Identify which cell holds the provided text, then report its [x, y] central coordinate. 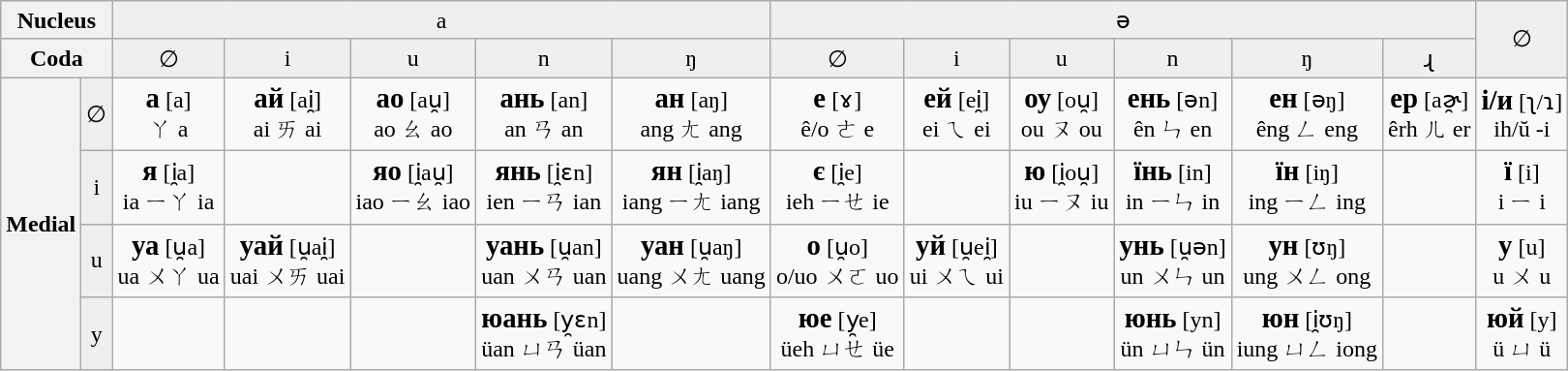
уа [u̯a]ua ㄨㄚ ua [168, 261]
ан [aŋ]ang ㄤ ang [691, 114]
їнь [in]in ㄧㄣ in [1173, 187]
ю [i̯ou̯]iu ㄧㄡ iu [1062, 187]
ань [an]an ㄢ an [544, 114]
я [i̯a]ia ㄧㄚ ia [168, 187]
і/и [ʅ/ɿ]ih/ŭ -i [1522, 114]
уай [u̯ai̯]uai ㄨㄞ uai [287, 261]
a [a]ㄚ a [168, 114]
ай [ai̯]ai ㄞ ai [287, 114]
юнь [yn]ün ㄩㄣ ün [1173, 334]
юе [y̯e]üeh ㄩㄝ üe [837, 334]
юн [i̯ʊŋ]iung ㄩㄥ iong [1307, 334]
Medial [41, 224]
a [441, 20]
є [i̯e]ieh ㄧㄝ ie [837, 187]
е [ɤ]ê/o ㄜ e [837, 114]
ей [ei̯]ei ㄟ ei [956, 114]
ень [ən]ên ㄣ en [1173, 114]
ї [i]i ㄧ i [1522, 187]
янь [i̯ɛn]ien ㄧㄢ ian [544, 187]
юань [y̯ɛn]üan ㄩㄢ üan [544, 334]
їн [iŋ]ing ㄧㄥ ing [1307, 187]
яо [i̯au̯]iao ㄧㄠ iao [413, 187]
ɻ [1430, 58]
уан [u̯aŋ]uang ㄨㄤ uang [691, 261]
Coda [56, 58]
y [97, 334]
ян [i̯aŋ]iang ㄧㄤ iang [691, 187]
юй [y]ü ㄩ ü [1522, 334]
унь [u̯ən]un ㄨㄣ un [1173, 261]
ун [ʊŋ]ung ㄨㄥ ong [1307, 261]
ен [əŋ]êng ㄥ eng [1307, 114]
ao [au̯]ao ㄠ ao [413, 114]
оу [ou̯]ou ㄡ ou [1062, 114]
ер [aɚ̯]êrh ㄦ er [1430, 114]
у [u]u ㄨ u [1522, 261]
Nucleus [56, 20]
уань [u̯an]uan ㄨㄢ uan [544, 261]
ə [1123, 20]
уй [u̯ei̯]ui ㄨㄟ ui [956, 261]
о [u̯o]o/uo ㄨㄛ uo [837, 261]
